Locate the cell with the specified text and output its [x, y] center coordinate. 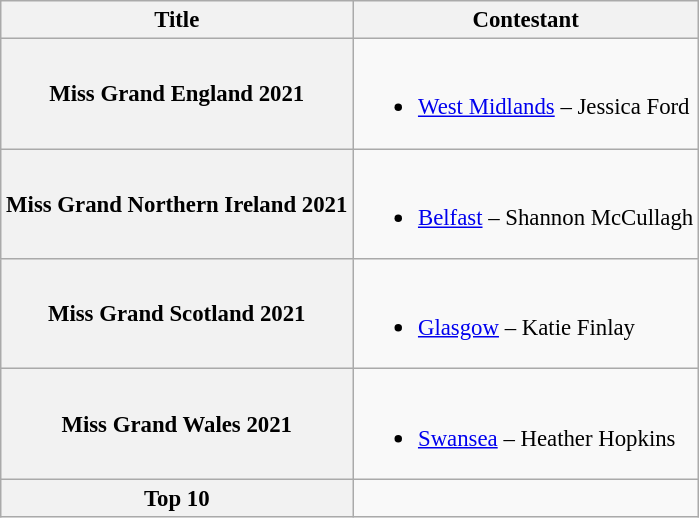
Belfast – Shannon McCullagh [526, 204]
Glasgow – Katie Finlay [526, 314]
Miss Grand Wales 2021 [177, 424]
Miss Grand Northern Ireland 2021 [177, 204]
West Midlands – Jessica Ford [526, 94]
Miss Grand England 2021 [177, 94]
Miss Grand Scotland 2021 [177, 314]
Top 10 [177, 498]
Title [177, 20]
Contestant [526, 20]
Swansea – Heather Hopkins [526, 424]
